Output the [X, Y] coordinate of the center of the cell containing the given text.  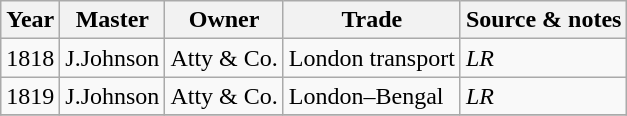
1818 [30, 58]
Owner [224, 20]
Source & notes [544, 20]
London transport [372, 58]
Year [30, 20]
London–Bengal [372, 96]
Trade [372, 20]
1819 [30, 96]
Master [112, 20]
